Identify which cell holds the provided text, then report its (x, y) central coordinate. 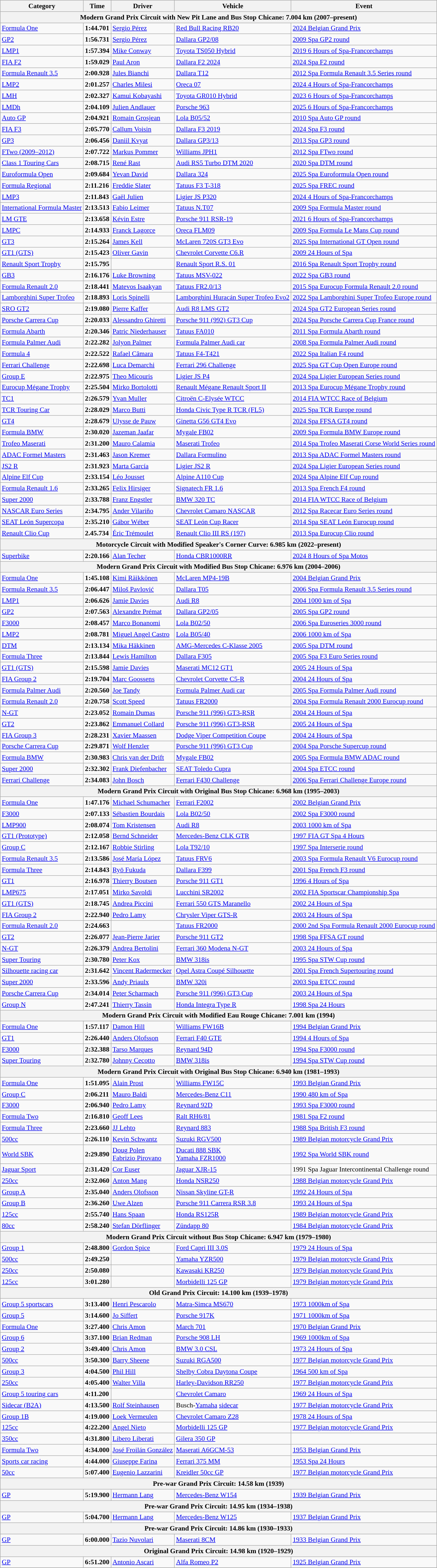
2002 FIA Sportscar Championship Spa (364, 892)
Chris van der Drift (143, 758)
Group B (42, 1203)
2000 2nd Spa Formula Renault 2000 Eurocup round (364, 926)
2024 8 Hours of Spa Motos (364, 556)
FTwo (2009–2012) (42, 152)
2:07.563 (97, 612)
FIA F3 (42, 129)
1994 Spa F3000 round (364, 1049)
Jason Kremer (143, 455)
Marco Butti (143, 410)
Chevrolet Camaro (233, 1394)
3:14.600 (97, 1315)
2:13.513 (97, 208)
Lamborghini Super Trofeo (42, 298)
2:30.983 (97, 758)
Eurocup Mégane Trophy (42, 387)
Maserati 8CM (233, 1540)
1:44.701 (97, 28)
4:44.000 (97, 1461)
2:22.975 (97, 376)
Porsche 911 GT2 (233, 937)
2:30.780 (97, 960)
2013 Spa French F4 round (364, 488)
2003 Spa Formula Renault V6 Eurocup round (364, 859)
Fabio Leimer (143, 208)
2:05.770 (97, 129)
Jean-Pierre Jarier (143, 937)
BMW 320 TC (233, 500)
2:06.447 (97, 590)
Porsche 911 Carrera RSR 3.8 (233, 1203)
2:25.504 (97, 387)
Michael Schumacher (143, 803)
Mirko Savoldi (143, 892)
JS2 R (42, 466)
1994 Spa STW Cup round (364, 1061)
4:05.400 (97, 1383)
2009 Spa Formula Le Mans Cup round (364, 231)
LMP675 (42, 892)
2:19.704 (97, 679)
2:15.598 (97, 668)
2:13.134 (97, 646)
2:15.264 (97, 242)
2:29.890 (97, 1155)
2024 Belgian Grand Prix (364, 28)
2:13.586 (97, 859)
4:13.500 (97, 1405)
1:45.108 (97, 578)
Emmanuel Collard (143, 724)
2:08.781 (97, 634)
Theo Micouris (143, 376)
Markus Pommer (143, 152)
Oliver Gavin (143, 253)
Marta García (143, 466)
2002 24 Hours of Spa (364, 904)
Audi RS5 Turbo DTM 2020 (233, 163)
2:55.740 (97, 1215)
2:18.745 (97, 904)
2009 Spa GP2 round (364, 40)
2:30.020 (97, 432)
1978 24 Hours of Spa (364, 1417)
2:16.810 (97, 1117)
Group 5 (42, 1315)
Williams FW15C (233, 1083)
Walter Villa (143, 1383)
2004 Spa ETCC round (364, 769)
Ligier JS2 R (233, 466)
2004 Spa Formula Renault 2000 Eurocup round (364, 702)
Dallara T12 (233, 73)
Luca Demarchi (143, 365)
4:19.000 (97, 1417)
Renault Sport R.S. 01 (233, 264)
Modern Grand Prix Circuit with Original Bus Stop Chicane: 6.968 km (1995–2003) (218, 791)
Oreca FLM09 (233, 231)
Antonio Ascari (143, 1562)
Ferrari F430 Challenge (233, 780)
Tatuus F4-T421 (233, 354)
Group 1B (42, 1417)
Mercedes-Benz W154 (233, 1495)
Joe Tandy (143, 690)
2019 6 Hours of Spa-Francorchamps (364, 51)
1988 Spa British F3 round (364, 1128)
350cc (42, 1439)
Formula Regional (42, 185)
Franz Engstler (143, 500)
1971 1000km of Spa (364, 1315)
2:33.154 (97, 477)
2:31.420 (97, 1170)
2004 Spa Porsche Supercup round (364, 746)
McLaren 720S GT3 Evo (233, 242)
Dallara T05 (233, 590)
Group E (42, 376)
2:26.077 (97, 937)
2:04.921 (97, 118)
3:37.100 (97, 1338)
Pre-war Grand Prix Circuit: 14.95 km (1934–1938) (218, 1506)
Oreca 07 (233, 85)
1984 Belgian motorcycle Grand Prix (364, 1226)
4:11.200 (97, 1394)
Xavier Maassen (143, 735)
2:32.388 (97, 1049)
SEAT Toledo Cupra (233, 769)
Barry Sheene (143, 1360)
2024 Spa F2 round (364, 62)
2003 Spa ETCC round (364, 982)
2:20.346 (97, 331)
Modern Grand Prix Circuit with Modified Bus Stop Chicane: 6.976 km (2004–2006) (218, 567)
Tazio Nuvolari (143, 1540)
2:17.051 (97, 892)
2:32.780 (97, 1061)
Porsche 963 (233, 107)
2012 Spa FTwo round (364, 152)
2:28.679 (97, 421)
Ginetta G56 GT4 Evo (233, 421)
Anton Mang (143, 1181)
Harley-Davidson RR250 (233, 1383)
Honda Integra Type R (233, 1005)
LMPC (42, 231)
2:23.862 (97, 724)
LM GTE (42, 219)
5:19.900 (97, 1495)
2:35.210 (97, 522)
Wolf Henzler (143, 746)
2.45.734 (97, 533)
Pierre Kaffer (143, 309)
2015 Spa Eurocup Formula Renault 2.0 round (364, 287)
Peter Scharmach (143, 993)
4:34.000 (97, 1450)
1969 24 Hours of Spa (364, 1394)
Jo Siffert (143, 1315)
2:31.463 (97, 455)
Ford Capri III 3.0S (233, 1248)
2001 Spa French F3 round (364, 870)
Honda NSR250 (233, 1181)
Sidecar (B2A) (42, 1405)
2:18.893 (97, 298)
Kreidler 50cc GP (233, 1473)
4:31.800 (97, 1439)
Suzuki RGA500 (233, 1360)
Porsche 911 RSR-19 (233, 219)
2:23.052 (97, 713)
2:08.074 (97, 825)
1993 24 Hours of Spa (364, 1203)
2024 Spa Porsche Carrera Cup France round (364, 320)
2:06.456 (97, 141)
2012 Spa Racecar Euro Series round (364, 511)
2005 Spa Formula BMW ADAC round (364, 758)
2:16.978 (97, 881)
Maserati A6GCM-53 (233, 1450)
1996 4 Hours of Spa (364, 881)
2:12.058 (97, 836)
Doug PolenFabrizio Pirovano (143, 1155)
2016 Spa Renault Sport Trophy round (364, 264)
1992 Spa World SBK round (364, 1155)
2012 Spa Formula Renault 3.5 Series round (364, 73)
2:26.440 (97, 1038)
2:18.441 (97, 287)
Gábor Wéber (143, 522)
Jazeman Jaafar (143, 432)
Julien Andlauer (143, 107)
Giuseppe Farina (143, 1461)
Honda Civic Type R TCR (FL5) (233, 410)
1994 Belgian Grand Prix (364, 1027)
2006 Spa Ferrari Challenge Europe round (364, 780)
1993 Belgian Grand Prix (364, 1083)
Porsche 917K (233, 1315)
Chevrolet Corvette C6.R (233, 253)
2:00.928 (97, 73)
Kimi Räikkönen (143, 578)
Dallara F305 (233, 657)
Thierry Tassin (143, 1005)
2025 Spa International GT Open round (364, 242)
Mauro Baldi (143, 1094)
Gordon Spice (143, 1248)
Opel Astra Coupé Silhouette (233, 971)
Signatech FR 1.6 (233, 488)
Modern Grand Prix Circuit with Original Bus Stop Chicane: 6.940 km (1981–1993) (218, 1072)
Freddie Slater (143, 185)
Miguel Angel Castro (143, 634)
2:01.257 (97, 85)
2009 Spa Formula BMW Europe round (364, 432)
2002 Spa F3000 round (364, 814)
2:06.626 (97, 601)
Romain Dumas (143, 713)
Éric Trémoulet (143, 533)
2010 Spa Auto GP round (364, 118)
1997 FIA GT Spa 4 Hours (364, 836)
2:12.167 (97, 847)
Event (364, 6)
2:06.211 (97, 1094)
2:13.844 (97, 657)
Rolf Steinhausen (143, 1405)
Motorcycle Circuit with Modified Speaker's Corner Curve: 6.985 km (2022–present) (218, 545)
Johnny Cecotto (143, 1061)
Euroformula Open (42, 174)
2:36.260 (97, 1203)
2009 Spa Formula Master round (364, 208)
2021 6 Hours of Spa-Francorchamps (364, 219)
Lola B05/52 (233, 118)
Ligier JS P4 (233, 376)
Chrysler Viper GTS-R (233, 915)
2:22.522 (97, 354)
1937 Belgian Grand Prix (364, 1517)
Mike Conway (143, 51)
Tatuus FRV6 (233, 859)
Nissan Skyline GT-R (233, 1192)
1:51.095 (97, 1083)
2:32.302 (97, 769)
SEAT León Cup Racer (233, 522)
80cc (42, 1226)
Ferrari 296 Challenge (233, 365)
2013 Spa Eurocup Clio round (364, 533)
José María López (143, 859)
2:14.843 (97, 870)
Yvan Muller (143, 399)
Matevos Isaakyan (143, 287)
Dallara GP3/13 (233, 141)
Toyota GR010 Hybrid (233, 96)
2:48.800 (97, 1248)
McLaren MP4-19B (233, 578)
2005 Spa F3 Euro Series round (364, 657)
Reynard 92D (233, 1105)
2025 Spa GT Cup Open Europe round (364, 365)
1:57.117 (97, 1027)
1933 Belgian Grand Prix (364, 1540)
Ferrari 550 GTS Maranello (233, 904)
Kévin Estre (143, 219)
3:50.300 (97, 1360)
Mercedes-Benz CLK GTR (233, 836)
Dallara F2 2024 (233, 62)
Kawasaki KR250 (233, 1271)
TC1 (42, 399)
GT3 (42, 242)
2024 Spa F3 round (364, 129)
6:51.200 (97, 1562)
Ligier JS P320 (233, 197)
2:15.795 (97, 264)
Dallara F399 (233, 870)
Alan Techer (143, 556)
1973 1000km of Spa (364, 1304)
Porsche 911 GT1 (233, 881)
Dallara Formulino (233, 455)
2024 Spa FFSA GT4 round (364, 421)
Ralt RH6/81 (233, 1117)
2:11.843 (97, 197)
Porsche 908 LH (233, 1338)
1997 Spa Interserie round (364, 847)
Reynard 94D (233, 1049)
Tatuus FR2.0/13 (233, 287)
DTM (42, 646)
Group 2 (42, 1349)
2:28.231 (97, 735)
Alessandro Ghiretti (143, 320)
1988 Belgian motorcycle Grand Prix (364, 1181)
2:26.110 (97, 1139)
GB3 (42, 275)
1:47.176 (97, 803)
Superbike (42, 556)
GT1 (Prototype) (42, 836)
Suzuki RGV500 (233, 1139)
2:31.642 (97, 971)
Frank Diefenbacher (143, 769)
Modern Grand Prix Circuit without Bus Stop Chicane: 6.947 km (1979–1980) (218, 1237)
Lamborghini Huracán Super Trofeo Evo2 (233, 298)
2:32.060 (97, 1181)
Dallara GP2/05 (233, 612)
Group A (42, 1192)
Thierry Boutsen (143, 881)
3:49.400 (97, 1349)
1970 Belgian Grand Prix (364, 1327)
Formula 4 (42, 354)
1969 1000km of Spa (364, 1338)
Chevrolet Corvette C5-R (233, 679)
Mercedes-Benz C11 (233, 1094)
Dallara 324 (233, 174)
Uwe Alzen (143, 1203)
Group N (42, 1005)
Phil Hill (143, 1371)
2:06.940 (97, 1105)
Sébastien Bourdais (143, 814)
2:07.133 (97, 814)
2024 Spa Alpine Elf Cup round (364, 477)
Williams FW16B (233, 1027)
Alpine A110 Cup (233, 477)
Group 5 sportscars (42, 1304)
Williams JPH1 (233, 152)
2:34.083 (97, 780)
Yevan David (143, 174)
1995 Spa STW Cup round (364, 960)
2:02.327 (97, 96)
Patric Niederhauser (143, 331)
JJ Lehto (143, 1128)
Ulysse de Pauw (143, 421)
Hans Spaan (143, 1215)
Daniil Kvyat (143, 141)
Marc Goossens (143, 679)
Damon Hill (143, 1027)
Renault Sport Trophy (42, 264)
2:14.933 (97, 231)
March 701 (233, 1327)
SRO GT2 (42, 309)
4:22.200 (97, 1428)
2:28.029 (97, 410)
Miloš Pavlović (143, 590)
LMP900 (42, 825)
Old Grand Prix Circuit: 14.100 km (1939–1978) (218, 1293)
Chevrolet Camaro NASCAR (233, 511)
6:00.000 (97, 1540)
2:13.658 (97, 219)
Tatuus FA010 (233, 331)
Shelby Cobra Daytona Coupe (233, 1371)
Dodge Viper Competition Coupe (233, 735)
2006 Spa Formula Renault 3.5 Series round (364, 590)
LMH (42, 96)
Jules Bianchi (143, 73)
4:04.500 (97, 1371)
Auto GP (42, 118)
1979 24 Hours of Spa (364, 1248)
Busch-Yamaha sidecar (233, 1405)
Mauro Calamia (143, 444)
1:57.394 (97, 51)
1990 480 km of Spa (364, 1094)
Romain Grosjean (143, 118)
Category (42, 6)
FIA Group 3 (42, 735)
2:15.423 (97, 253)
Lola B05/40 (233, 634)
2:29.871 (97, 746)
Jaguar Sport (42, 1170)
2:16.176 (97, 275)
Marco Bonanomi (143, 623)
2025 6 Hours of Spa-Francorchamps (364, 107)
Mirko Bortolotti (143, 387)
2:33.265 (97, 488)
Callum Voisin (143, 129)
1953 Spa 24 Hours (364, 1461)
ADAC Formel Masters (42, 455)
2014 Spa Trofeo Maserati Corse World Series round (364, 444)
LMP3 (42, 197)
Lola T92/10 (233, 847)
2:47.241 (97, 1005)
René Rast (143, 163)
2005 Spa DTM round (364, 646)
Andy Priaulx (143, 982)
Tatuus N.T07 (233, 208)
2025 Spa Euroformula Open round (364, 174)
Group 1 (42, 1248)
Dallara GP2/08 (233, 40)
50cc (42, 1473)
2:23.660 (97, 1128)
Vehicle (233, 6)
2:34.014 (97, 993)
Ryō Fukuda (143, 870)
Class 1 Touring Cars (42, 163)
Group 3 (42, 1371)
5:07.400 (97, 1473)
3:13.400 (97, 1304)
2:50.080 (97, 1271)
International Formula Master (42, 208)
Felix Hirsiger (143, 488)
Porsche 911 (992) GT3 Cup (233, 320)
Driver (143, 6)
1925 Belgian Grand Prix (364, 1562)
Matra-Simca MS670 (233, 1304)
2:26.579 (97, 399)
Tom Kristensen (143, 825)
Robbie Stirling (143, 847)
2:49.250 (97, 1259)
1:56.731 (97, 40)
1993 Spa F3000 round (364, 1105)
Gilera 350 GP (233, 1439)
1998 Spa 24 Hours (364, 1005)
1973 24 Hours of Spa (364, 1349)
2003 1000 km of Spa (364, 825)
Group 5 touring cars (42, 1394)
Renault Clio III RS (197) (233, 533)
Formula Renault 1.6 (42, 488)
GT4 (42, 421)
2:22.940 (97, 915)
2:20.033 (97, 320)
Dallara F3 2019 (233, 129)
Mercedes-Benz W125 (233, 1517)
World SBK (42, 1155)
Angel Nieto (143, 1428)
3:27.400 (97, 1327)
2:20.560 (97, 690)
Eugenio Lazzarini (143, 1473)
Mika Häkkinen (143, 646)
Jaguar XJR-15 (233, 1170)
Audi R8 LMS GT2 (233, 309)
2013 Spa GP3 round (364, 141)
2013 Spa Eurocup Mégane Trophy round (364, 387)
Ducati 888 SBKYamaha FZR1000 (233, 1155)
TCR Touring Car (42, 410)
1991 Spa Jaguar Intercontinental Challenge round (364, 1170)
Ferrari 375 MM (233, 1461)
2024 Spa GT2 European Series round (364, 309)
2022 Spa Italian F4 round (364, 354)
Léo Jousset (143, 477)
BMW 320i (233, 982)
2014 Spa SEAT León Eurocup round (364, 522)
Henri Pescarolo (143, 1304)
2:08.715 (97, 163)
2:07.722 (97, 152)
Alain Prost (143, 1083)
2:08.457 (97, 623)
BMW 3.0 CSL (233, 1349)
2002 Belgian Grand Prix (364, 803)
2:26.379 (97, 949)
Red Bull Racing RB20 (233, 28)
1964 500 km of Spa (364, 1371)
Pre-war Grand Prix Circuit: 14.86 km (1930–1933) (218, 1529)
2:22.282 (97, 343)
2:33.596 (97, 982)
Ferrari F2002 (233, 803)
2008 Spa Formula Palmer Audi round (364, 343)
Tarso Marques (143, 1049)
2:22.698 (97, 365)
Loek Vermeulen (143, 1417)
Ferrari F40 GTE (233, 1038)
2020 Spa DTM round (364, 163)
Alfa Romeo P2 (233, 1562)
Silhouette racing car (42, 971)
Maserati Trofeo (233, 444)
2004 Belgian Grand Prix (364, 578)
2:09.684 (97, 174)
2006 1000 km of Spa (364, 634)
John Bosch (143, 780)
2:20.166 (97, 556)
NASCAR Euro Series (42, 511)
James Kell (143, 242)
2022 Spa Lamborghini Super Trofeo Europe round (364, 298)
2022 Spa GB3 round (364, 275)
Ferrari 360 Modena N-GT (233, 949)
Gaël Julien (143, 197)
2:20.758 (97, 702)
Paul Aron (143, 62)
2004 1000 km of Spa (364, 601)
AMG-Mercedes C-Klasse 2005 (233, 646)
José Froilán González (143, 1450)
2:31.200 (97, 444)
Modern Grand Prix Circuit with New Pit Lane and Bus Stop Chicane: 7.004 km (2007–present) (218, 17)
1998 Spa FFSA GT round (364, 937)
2005 Spa Formula Palmer Audi round (364, 690)
Andrea Piccini (143, 904)
Scott Speed (143, 702)
FIA F2 (42, 62)
Kamui Kobayashi (143, 96)
5:04.700 (97, 1517)
Andrea Bertolini (143, 949)
SEAT León Supercopa (42, 522)
Renault Clio Cup (42, 533)
Ander Vilariño (143, 511)
Lewis Hamilton (143, 657)
Jolyon Palmer (143, 343)
1981 Spa F2 round (364, 1117)
Peter Kox (143, 960)
2:19.080 (97, 309)
2:11.216 (97, 185)
2:24.663 (97, 926)
Stefan Dörflinger (143, 1226)
2006 Spa Euroseries 3000 round (364, 623)
Toyota TS050 Hybrid (233, 51)
Yamaha YZR500 (233, 1259)
Brian Redman (143, 1338)
Modern Grand Prix Circuit with Modified Eau Rouge Chicane: 7.001 km (1994) (218, 1016)
Group 6 (42, 1338)
2:31.923 (97, 466)
Formula Abarth (42, 331)
Honda RS125R (233, 1215)
2:33.788 (97, 500)
2:34.795 (97, 511)
Reynard 883 (233, 1128)
Vincent Radermecker (143, 971)
Cor Euser (143, 1170)
2:35.040 (97, 1192)
Loris Spinelli (143, 298)
2005 Spa GP2 round (364, 612)
Tatuus F3 T-318 (233, 185)
2025 Spa FREC round (364, 185)
Alexandre Prémat (143, 612)
Chevrolet Camaro Z28 (233, 1417)
Kevin Schwantz (143, 1139)
Libero Liberati (143, 1439)
Lucchini SR2002 (233, 892)
Maserati MC12 GT1 (233, 668)
Time (97, 6)
Rafael Câmara (143, 354)
1953 Belgian Grand Prix (364, 1450)
2:04.109 (97, 107)
Sports car racing (42, 1461)
3:01.280 (97, 1282)
Franck Lagorce (143, 231)
1994 4 Hours of Spa (364, 1038)
2023 6 Hours of Spa-Francorchamps (364, 96)
Pre-war Grand Prix Circuit: 14.58 km (1939) (218, 1484)
Citroën C-Elysée WTCC (233, 399)
Tatuus MSV-022 (233, 275)
2013 Spa ADAC Formel Masters round (364, 455)
Geoff Lees (143, 1117)
2025 Spa TCR Europe round (364, 410)
Original Grand Prix Circuit: 14.98 km (1920–1929) (218, 1551)
Charles Milesi (143, 85)
Honda CBR1000RR (233, 556)
LMDh (42, 107)
1:59.029 (97, 62)
2009 24 Hours of Spa (364, 253)
2011 Spa Formula Abarth round (364, 331)
2001 Spa French Supertouring round (364, 971)
1939 Belgian Grand Prix (364, 1495)
Luke Browning (143, 275)
1992 24 Hours of Spa (364, 1192)
2:58.240 (97, 1226)
Bernd Schneider (143, 836)
Renault Mégane Renault Sport II (233, 387)
Alpine Elf Cup (42, 477)
GP3 (42, 141)
Zündapp 80 (233, 1226)
Trofeo Maserati (42, 444)
